Return (x, y) of the center of cell containing provided text 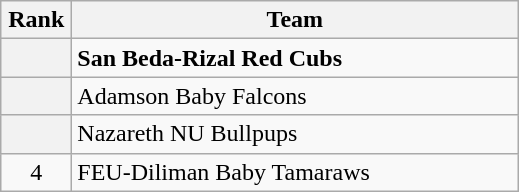
Adamson Baby Falcons (295, 96)
Rank (36, 20)
FEU-Diliman Baby Tamaraws (295, 172)
San Beda-Rizal Red Cubs (295, 58)
Nazareth NU Bullpups (295, 134)
4 (36, 172)
Team (295, 20)
